Provide the [X, Y] coordinate of the cell's center where the given text is located.  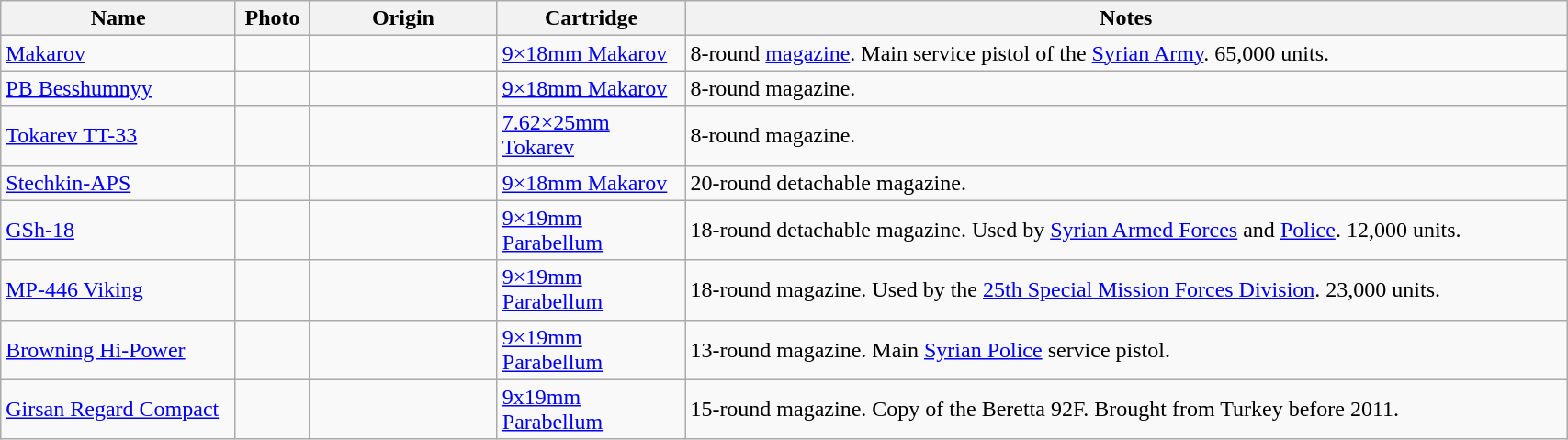
PB Besshumnyy [118, 88]
Makarov [118, 53]
Stechkin-APS [118, 183]
20-round detachable magazine. [1126, 183]
GSh-18 [118, 230]
18-round magazine. Used by the 25th Special Mission Forces Division. 23,000 units. [1126, 290]
Browning Hi-Power [118, 349]
7.62×25mm Tokarev [592, 136]
Notes [1126, 18]
MP-446 Viking [118, 290]
Cartridge [592, 18]
Name [118, 18]
15-round magazine. Copy of the Beretta 92F. Brought from Turkey before 2011. [1126, 410]
9x19mm Parabellum [592, 410]
13-round magazine. Main Syrian Police service pistol. [1126, 349]
8-round magazine. Main service pistol of the Syrian Army. 65,000 units. [1126, 53]
18-round detachable magazine. Used by Syrian Armed Forces and Police. 12,000 units. [1126, 230]
Tokarev TT-33 [118, 136]
Photo [272, 18]
Origin [404, 18]
Girsan Regard Compact [118, 410]
